For the text-containing cell, return its midpoint in [x, y] coordinate format. 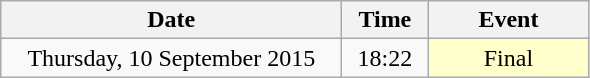
Thursday, 10 September 2015 [172, 58]
Time [385, 20]
Final [508, 58]
Date [172, 20]
Event [508, 20]
18:22 [385, 58]
